Provide the (x, y) coordinate of the cell's center where the given text is located.  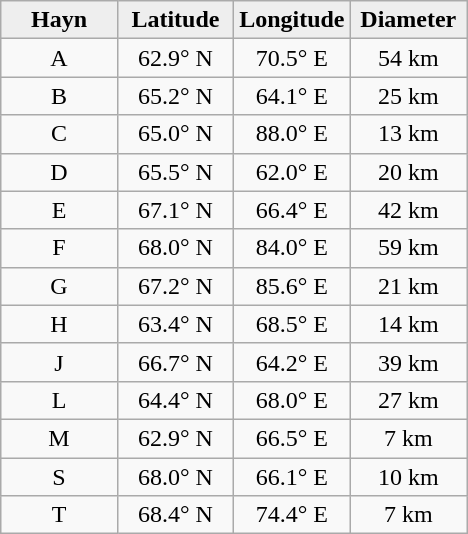
F (59, 248)
42 km (408, 210)
74.4° E (292, 515)
L (59, 400)
Hayn (59, 20)
64.2° E (292, 362)
67.1° N (175, 210)
27 km (408, 400)
66.1° E (292, 477)
E (59, 210)
Diameter (408, 20)
63.4° N (175, 324)
T (59, 515)
70.5° E (292, 58)
85.6° E (292, 286)
10 km (408, 477)
C (59, 134)
68.4° N (175, 515)
G (59, 286)
21 km (408, 286)
D (59, 172)
Latitude (175, 20)
M (59, 438)
65.5° N (175, 172)
66.7° N (175, 362)
J (59, 362)
84.0° E (292, 248)
14 km (408, 324)
13 km (408, 134)
A (59, 58)
67.2° N (175, 286)
B (59, 96)
68.0° E (292, 400)
66.5° E (292, 438)
88.0° E (292, 134)
54 km (408, 58)
66.4° E (292, 210)
65.2° N (175, 96)
68.5° E (292, 324)
62.0° E (292, 172)
20 km (408, 172)
H (59, 324)
64.4° N (175, 400)
64.1° E (292, 96)
S (59, 477)
59 km (408, 248)
65.0° N (175, 134)
Longitude (292, 20)
39 km (408, 362)
25 km (408, 96)
